Find where the given text appears and provide that cell's center as (X, Y) coordinate. 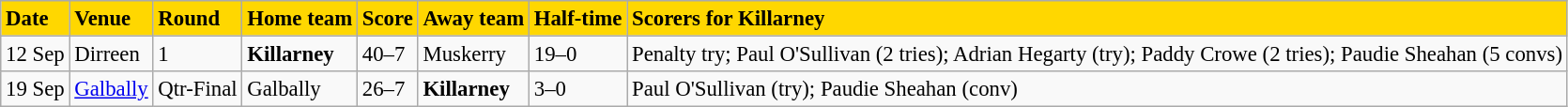
1 (197, 53)
19–0 (577, 53)
Venue (111, 18)
Qtr-Final (197, 88)
3–0 (577, 88)
40–7 (389, 53)
Paul O'Sullivan (try); Paudie Sheahan (conv) (1098, 88)
Round (197, 18)
Dirreen (111, 53)
Scorers for Killarney (1098, 18)
Home team (300, 18)
Muskerry (473, 53)
Date (36, 18)
19 Sep (36, 88)
Score (389, 18)
26–7 (389, 88)
Away team (473, 18)
Penalty try; Paul O'Sullivan (2 tries); Adrian Hegarty (try); Paddy Crowe (2 tries); Paudie Sheahan (5 convs) (1098, 53)
12 Sep (36, 53)
Half-time (577, 18)
